From the cell containing the given text, extract its center point as (X, Y) coordinate. 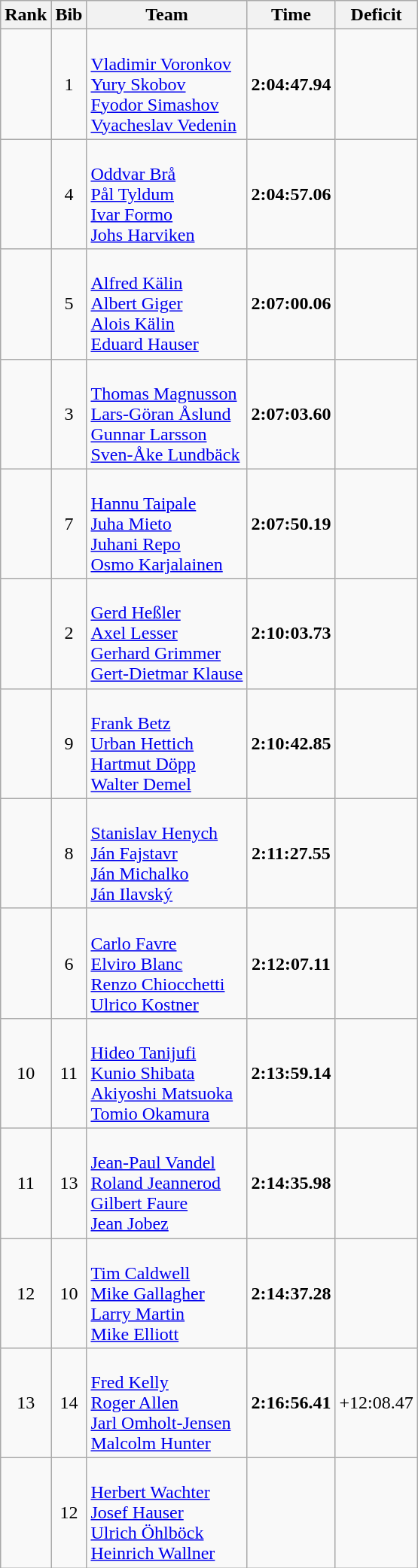
8 (69, 853)
Bib (69, 15)
Team (167, 15)
3 (69, 414)
Carlo FavreElviro BlancRenzo Chiocchetti Ulrico Kostner (167, 963)
7 (69, 524)
2:14:35.98 (291, 1183)
9 (69, 743)
2:11:27.55 (291, 853)
2:13:59.14 (291, 1073)
Tim CaldwellMike GallagherLarry MartinMike Elliott (167, 1293)
Frank BetzUrban HettichHartmut Döpp Walter Demel (167, 743)
2:07:00.06 (291, 304)
Hideo TanijufiKunio ShibataAkiyoshi Matsuoka Tomio Okamura (167, 1073)
Rank (26, 15)
2:04:57.06 (291, 194)
Stanislav HenychJán FajstavrJán Michalko Ján Ilavský (167, 853)
2 (69, 634)
+12:08.47 (377, 1403)
4 (69, 194)
2:04:47.94 (291, 84)
5 (69, 304)
6 (69, 963)
2:10:03.73 (291, 634)
1 (69, 84)
Fred KellyRoger AllenJarl Omholt-Jensen Malcolm Hunter (167, 1403)
Deficit (377, 15)
2:14:37.28 (291, 1293)
14 (69, 1403)
Vladimir VoronkovYury SkobovFyodor SimashovVyacheslav Vedenin (167, 84)
2:10:42.85 (291, 743)
Oddvar BråPål TyldumIvar FormoJohs Harviken (167, 194)
Time (291, 15)
2:07:03.60 (291, 414)
Thomas MagnussonLars-Göran ÅslundGunnar LarssonSven-Åke Lundbäck (167, 414)
Herbert WachterJosef HauserUlrich Öhlböck Heinrich Wallner (167, 1513)
Hannu TaipaleJuha MietoJuhani RepoOsmo Karjalainen (167, 524)
2:12:07.11 (291, 963)
Alfred KälinAlbert GigerAlois KälinEduard Hauser (167, 304)
2:16:56.41 (291, 1403)
Jean-Paul VandelRoland JeannerodGilbert Faure Jean Jobez (167, 1183)
2:07:50.19 (291, 524)
Gerd HeßlerAxel LesserGerhard GrimmerGert-Dietmar Klause (167, 634)
